Pinpoint the cell where the given text exists, returning its (x, y) midpoint coordinate. 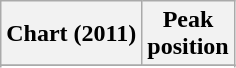
Peak position (188, 34)
Chart (2011) (72, 34)
